Find where the given text appears and provide that cell's center as (X, Y) coordinate. 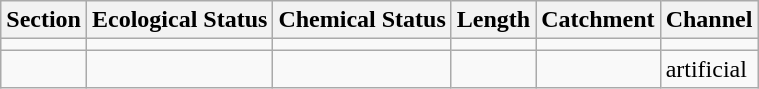
Section (44, 20)
Ecological Status (179, 20)
artificial (709, 69)
Channel (709, 20)
Chemical Status (362, 20)
Catchment (598, 20)
Length (493, 20)
